From the cell containing the given text, extract its center point as (x, y) coordinate. 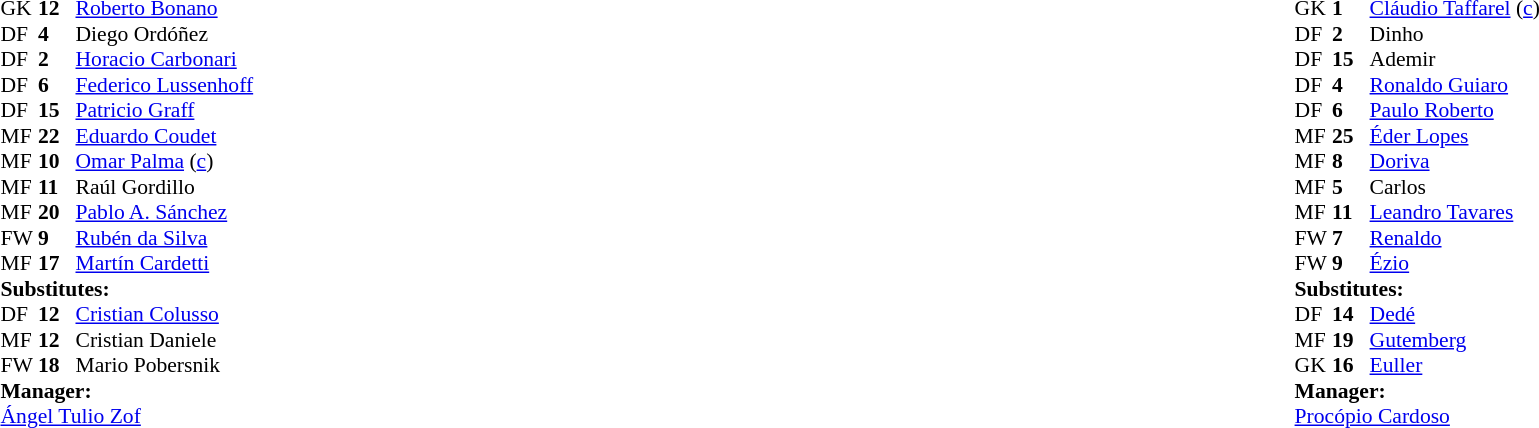
Pablo A. Sánchez (165, 213)
18 (57, 365)
Martín Cardetti (165, 263)
Diego Ordóñez (165, 34)
Eduardo Coudet (165, 136)
7 (1351, 238)
Raúl Gordillo (165, 187)
25 (1351, 136)
Cristian Colusso (165, 315)
Mario Pobersnik (165, 365)
Rubén da Silva (165, 238)
Federico Lussenhoff (165, 85)
16 (1351, 365)
5 (1351, 187)
17 (57, 263)
Cristian Daniele (165, 340)
22 (57, 136)
Omar Palma (c) (165, 161)
Horacio Carbonari (165, 59)
Manager: (126, 391)
Substitutes: (126, 289)
10 (57, 161)
GK (1314, 365)
Patricio Graff (165, 111)
14 (1351, 315)
20 (57, 213)
8 (1351, 161)
19 (1351, 340)
